Return the [x, y] coordinate for the center point of the cell that contains the specified text.  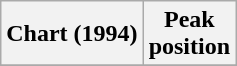
Peakposition [189, 34]
Chart (1994) [72, 34]
